From the cell containing the given text, extract its center point as [X, Y] coordinate. 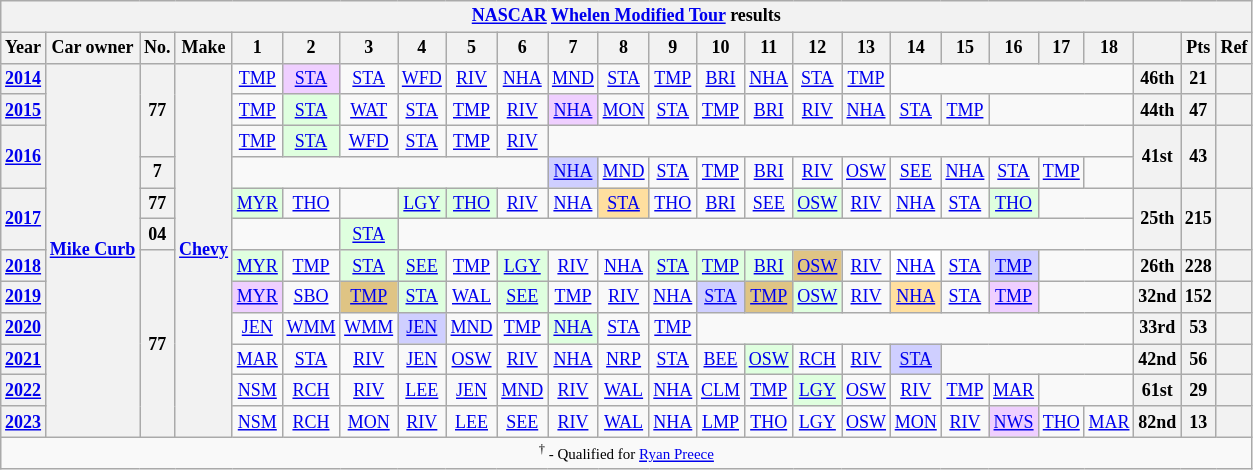
Mike Curb [92, 250]
16 [1014, 48]
WAT [369, 110]
26th [1158, 266]
† - Qualified for Ryan Preece [626, 453]
2016 [24, 156]
2019 [24, 296]
Ref [1234, 48]
Chevy [204, 250]
04 [158, 234]
LMP [721, 422]
2021 [24, 360]
29 [1199, 390]
10 [721, 48]
152 [1199, 296]
215 [1199, 219]
82nd [1158, 422]
46th [1158, 78]
61st [1158, 390]
3 [369, 48]
42nd [1158, 360]
9 [673, 48]
SBO [311, 296]
14 [916, 48]
17 [1061, 48]
8 [624, 48]
2017 [24, 219]
32nd [1158, 296]
2020 [24, 328]
Pts [1199, 48]
47 [1199, 110]
2014 [24, 78]
21 [1199, 78]
2 [311, 48]
NWS [1014, 422]
NRP [624, 360]
BEE [721, 360]
5 [472, 48]
18 [1109, 48]
No. [158, 48]
1 [257, 48]
33rd [1158, 328]
41st [1158, 156]
Make [204, 48]
6 [522, 48]
53 [1199, 328]
Year [24, 48]
11 [768, 48]
25th [1158, 219]
2018 [24, 266]
12 [818, 48]
56 [1199, 360]
2022 [24, 390]
CLM [721, 390]
Car owner [92, 48]
2015 [24, 110]
44th [1158, 110]
4 [422, 48]
228 [1199, 266]
2023 [24, 422]
15 [965, 48]
NASCAR Whelen Modified Tour results [626, 16]
43 [1199, 156]
